Identify which cell holds the provided text, then report its (x, y) central coordinate. 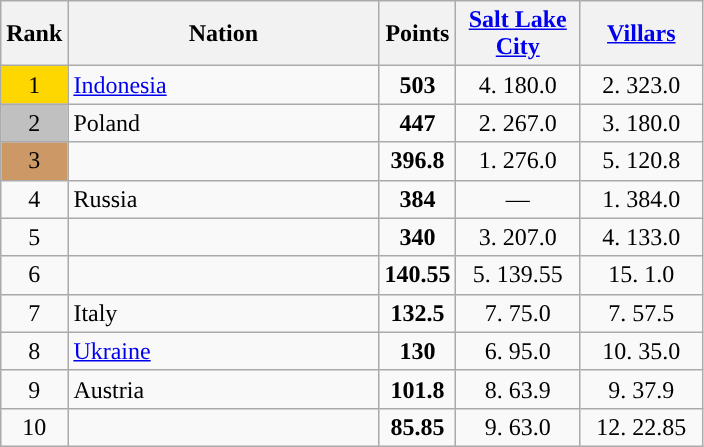
5 (34, 237)
1 (34, 85)
447 (418, 123)
3. 207.0 (518, 237)
1. 276.0 (518, 161)
6 (34, 275)
Austria (224, 389)
Points (418, 34)
3 (34, 161)
Ukraine (224, 351)
— (518, 199)
396.8 (418, 161)
Nation (224, 34)
9 (34, 389)
9. 63.0 (518, 427)
2 (34, 123)
4 (34, 199)
5. 120.8 (642, 161)
384 (418, 199)
4. 180.0 (518, 85)
12. 22.85 (642, 427)
7 (34, 313)
3. 180.0 (642, 123)
8 (34, 351)
Rank (34, 34)
132.5 (418, 313)
8. 63.9 (518, 389)
140.55 (418, 275)
9. 37.9 (642, 389)
7. 75.0 (518, 313)
Indonesia (224, 85)
85.85 (418, 427)
4. 133.0 (642, 237)
503 (418, 85)
Villars (642, 34)
Russia (224, 199)
Salt Lake City (518, 34)
Poland (224, 123)
7. 57.5 (642, 313)
10. 35.0 (642, 351)
1. 384.0 (642, 199)
15. 1.0 (642, 275)
5. 139.55 (518, 275)
340 (418, 237)
2. 267.0 (518, 123)
10 (34, 427)
101.8 (418, 389)
130 (418, 351)
Italy (224, 313)
2. 323.0 (642, 85)
6. 95.0 (518, 351)
